Return (X, Y) of the center of cell containing provided text 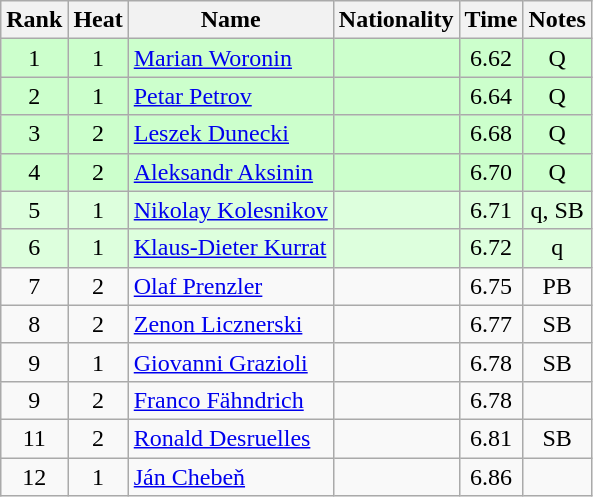
6.81 (491, 438)
6.64 (491, 96)
6.62 (491, 58)
12 (34, 477)
4 (34, 172)
Aleksandr Aksinin (230, 172)
q, SB (557, 210)
6.72 (491, 248)
6.71 (491, 210)
PB (557, 286)
Rank (34, 20)
3 (34, 134)
Heat (98, 20)
6.77 (491, 324)
Olaf Prenzler (230, 286)
6 (34, 248)
q (557, 248)
6.75 (491, 286)
Marian Woronin (230, 58)
Franco Fähndrich (230, 400)
Nationality (396, 20)
6.70 (491, 172)
Klaus-Dieter Kurrat (230, 248)
11 (34, 438)
Zenon Licznerski (230, 324)
Time (491, 20)
Notes (557, 20)
7 (34, 286)
Nikolay Kolesnikov (230, 210)
Ronald Desruelles (230, 438)
5 (34, 210)
Leszek Dunecki (230, 134)
6.68 (491, 134)
6.86 (491, 477)
Name (230, 20)
Petar Petrov (230, 96)
Ján Chebeň (230, 477)
Giovanni Grazioli (230, 362)
8 (34, 324)
